Output the [X, Y] coordinate of the center of the cell containing the given text.  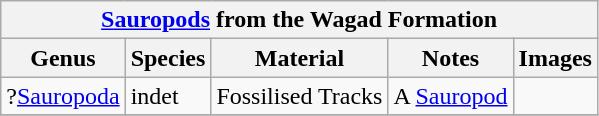
?Sauropoda [63, 96]
Sauropods from the Wagad Formation [300, 20]
indet [168, 96]
Notes [450, 58]
Fossilised Tracks [300, 96]
A Sauropod [450, 96]
Material [300, 58]
Images [555, 58]
Species [168, 58]
Genus [63, 58]
